For the text-containing cell, return its midpoint in [x, y] coordinate format. 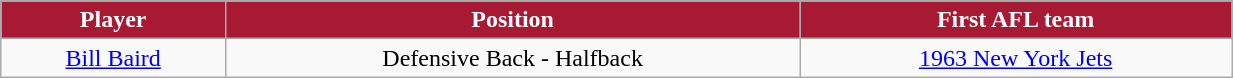
Player [114, 20]
Position [513, 20]
1963 New York Jets [1016, 58]
Bill Baird [114, 58]
First AFL team [1016, 20]
Defensive Back - Halfback [513, 58]
